Provide the (x, y) coordinate of the cell's center where the given text is located.  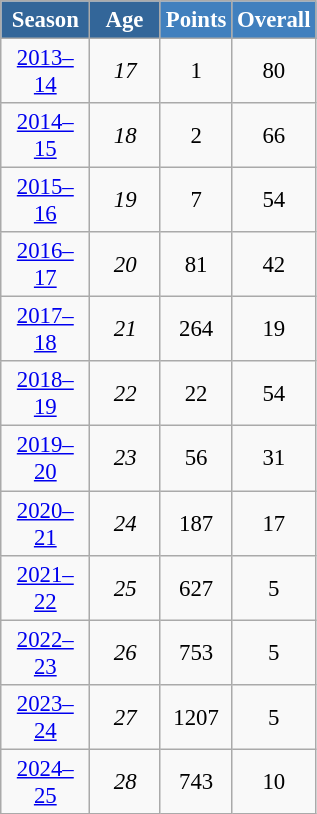
Age (126, 20)
Points (196, 20)
31 (274, 458)
2016–17 (46, 264)
2014–15 (46, 136)
66 (274, 136)
7 (196, 200)
21 (126, 330)
1 (196, 72)
56 (196, 458)
2022–23 (46, 652)
627 (196, 588)
264 (196, 330)
2018–19 (46, 394)
18 (126, 136)
743 (196, 782)
26 (126, 652)
23 (126, 458)
80 (274, 72)
Season (46, 20)
2021–22 (46, 588)
24 (126, 524)
1207 (196, 716)
2013–14 (46, 72)
42 (274, 264)
187 (196, 524)
10 (274, 782)
25 (126, 588)
Overall (274, 20)
2017–18 (46, 330)
20 (126, 264)
2023–24 (46, 716)
2015–16 (46, 200)
2024–25 (46, 782)
2019–20 (46, 458)
2 (196, 136)
28 (126, 782)
27 (126, 716)
2020–21 (46, 524)
81 (196, 264)
753 (196, 652)
